Provide the [x, y] coordinate of the cell's center where the given text is located.  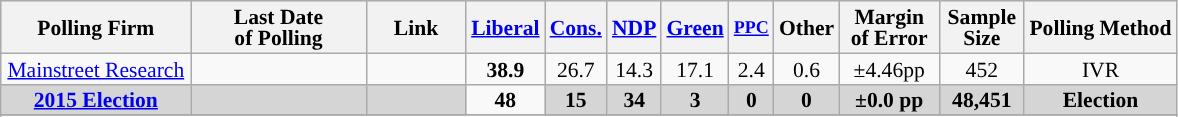
14.3 [634, 68]
Election [1100, 100]
452 [982, 68]
0.6 [806, 68]
Link [416, 27]
Last Dateof Polling [278, 27]
2.4 [752, 68]
Cons. [576, 27]
3 [694, 100]
Green [694, 27]
Liberal [505, 27]
Polling Method [1100, 27]
15 [576, 100]
Other [806, 27]
34 [634, 100]
Polling Firm [96, 27]
26.7 [576, 68]
17.1 [694, 68]
38.9 [505, 68]
PPC [752, 27]
SampleSize [982, 27]
2015 Election [96, 100]
IVR [1100, 68]
48,451 [982, 100]
Marginof Error [889, 27]
Mainstreet Research [96, 68]
±0.0 pp [889, 100]
±4.46pp [889, 68]
NDP [634, 27]
48 [505, 100]
